Provide the [X, Y] coordinate of the cell's center where the given text is located.  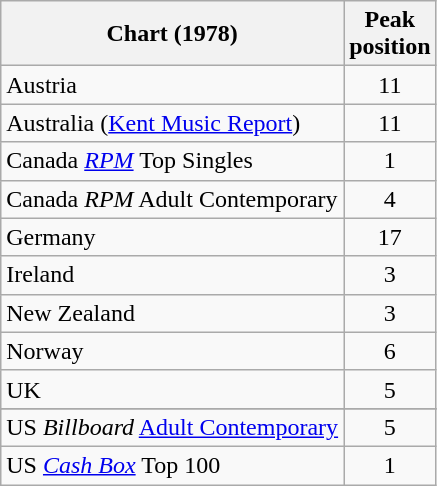
17 [390, 237]
Canada RPM Top Singles [172, 161]
UK [172, 389]
Chart (1978) [172, 34]
Ireland [172, 275]
6 [390, 351]
Germany [172, 237]
Peakposition [390, 34]
Norway [172, 351]
Australia (Kent Music Report) [172, 123]
Austria [172, 85]
4 [390, 199]
US Cash Box Top 100 [172, 465]
Canada RPM Adult Contemporary [172, 199]
New Zealand [172, 313]
US Billboard Adult Contemporary [172, 427]
